Identify which cell holds the provided text, then report its [X, Y] central coordinate. 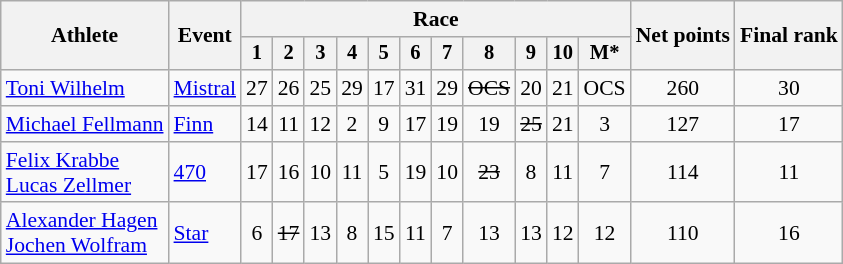
M* [605, 54]
127 [683, 124]
Athlete [85, 36]
20 [531, 88]
Race [436, 19]
4 [352, 54]
23 [489, 172]
Star [205, 234]
Event [205, 36]
Final rank [789, 36]
26 [289, 88]
31 [416, 88]
Mistral [205, 88]
Finn [205, 124]
114 [683, 172]
Michael Fellmann [85, 124]
1 [257, 54]
Net points [683, 36]
470 [205, 172]
14 [257, 124]
30 [789, 88]
27 [257, 88]
260 [683, 88]
15 [384, 234]
Alexander HagenJochen Wolfram [85, 234]
110 [683, 234]
Felix KrabbeLucas Zellmer [85, 172]
Toni Wilhelm [85, 88]
